Output the [X, Y] coordinate of the center of the cell containing the given text.  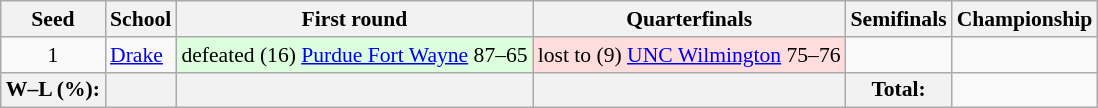
Championship [1025, 19]
Total: [899, 90]
defeated (16) Purdue Fort Wayne 87–65 [354, 55]
Semifinals [899, 19]
Seed [53, 19]
W–L (%): [53, 90]
First round [354, 19]
lost to (9) UNC Wilmington 75–76 [690, 55]
School [140, 19]
Quarterfinals [690, 19]
1 [53, 55]
Drake [140, 55]
